Provide the [x, y] coordinate of the cell's center where the given text is located.  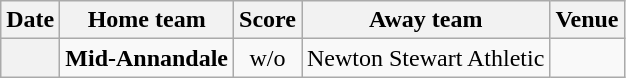
Mid-Annandale [147, 58]
Venue [587, 20]
Away team [426, 20]
Score [268, 20]
Newton Stewart Athletic [426, 58]
Date [30, 20]
w/o [268, 58]
Home team [147, 20]
